From the cell containing the given text, extract its center point as (x, y) coordinate. 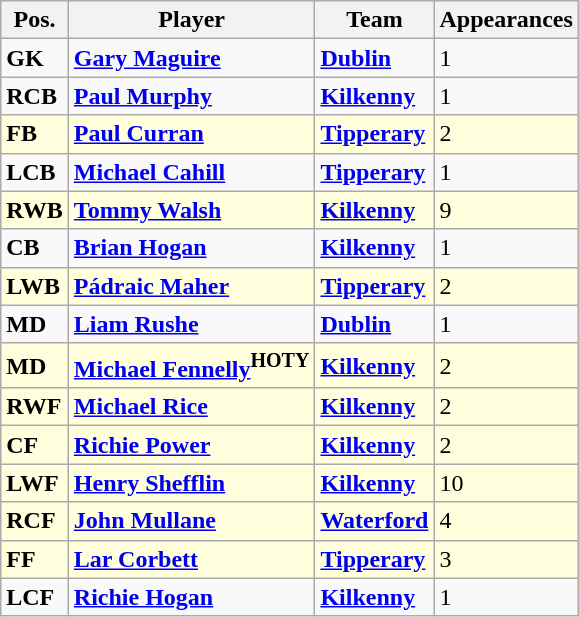
Player (192, 20)
Appearances (506, 20)
Michael Cahill (192, 172)
LCF (35, 597)
CF (35, 445)
Pádraic Maher (192, 286)
Henry Shefflin (192, 483)
4 (506, 521)
RWF (35, 407)
John Mullane (192, 521)
LCB (35, 172)
Pos. (35, 20)
LWB (35, 286)
FB (35, 134)
Tommy Walsh (192, 210)
Liam Rushe (192, 324)
Richie Hogan (192, 597)
Brian Hogan (192, 248)
Michael Rice (192, 407)
LWF (35, 483)
RWB (35, 210)
RCB (35, 96)
9 (506, 210)
Gary Maguire (192, 58)
Paul Murphy (192, 96)
FF (35, 559)
Michael FennellyHOTY (192, 366)
Team (374, 20)
CB (35, 248)
Paul Curran (192, 134)
3 (506, 559)
Richie Power (192, 445)
GK (35, 58)
Lar Corbett (192, 559)
RCF (35, 521)
10 (506, 483)
Waterford (374, 521)
